Search for the cell housing the specified text and yield its [X, Y] center coordinate. 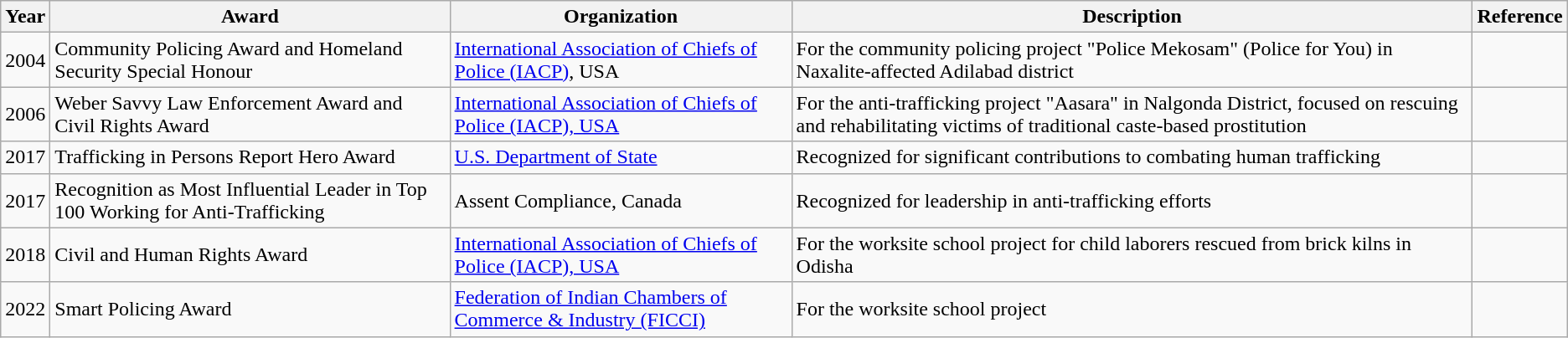
Community Policing Award and Homeland Security Special Honour [250, 60]
Weber Savvy Law Enforcement Award and Civil Rights Award [250, 114]
Smart Policing Award [250, 310]
Organization [621, 17]
Award [250, 17]
For the community policing project "Police Mekosam" (Police for You) in Naxalite-affected Adilabad district [1132, 60]
Assent Compliance, Canada [621, 201]
U.S. Department of State [621, 157]
Recognized for leadership in anti-trafficking efforts [1132, 201]
2022 [25, 310]
Description [1132, 17]
2018 [25, 254]
Reference [1519, 17]
Recognized for significant contributions to combating human trafficking [1132, 157]
Recognition as Most Influential Leader in Top 100 Working for Anti-Trafficking [250, 201]
Trafficking in Persons Report Hero Award [250, 157]
For the worksite school project for child laborers rescued from brick kilns in Odisha [1132, 254]
For the worksite school project [1132, 310]
Year [25, 17]
Civil and Human Rights Award [250, 254]
2004 [25, 60]
Federation of Indian Chambers of Commerce & Industry (FICCI) [621, 310]
2006 [25, 114]
